Return (X, Y) of the center of cell containing provided text 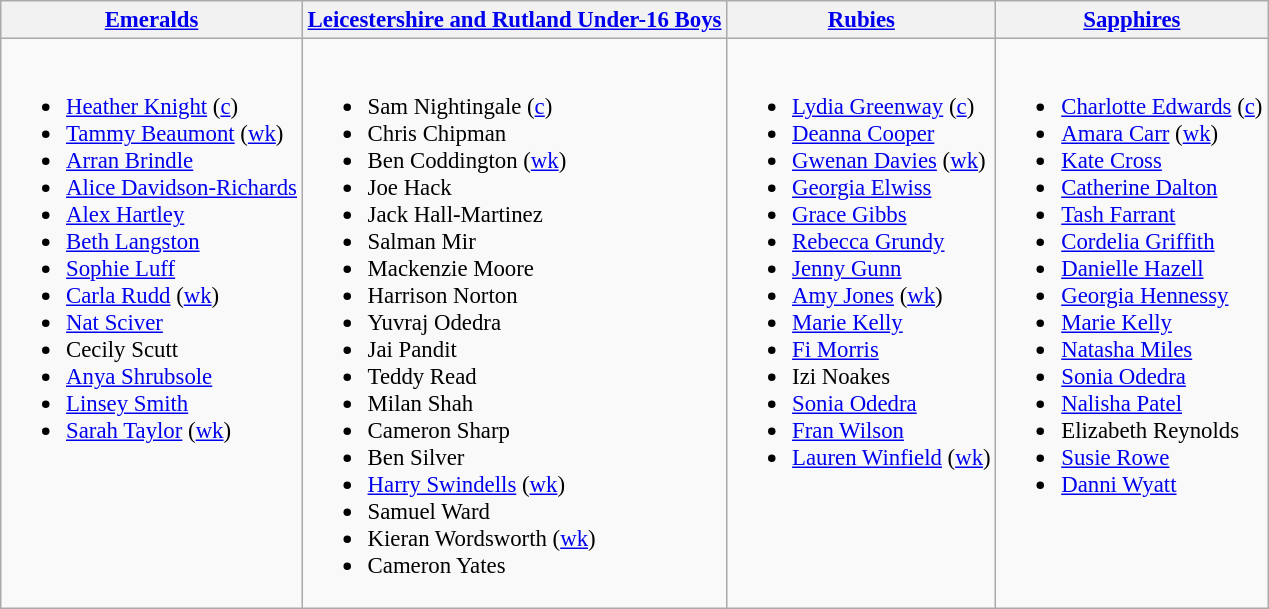
Emeralds (152, 20)
Rubies (862, 20)
Sapphires (1132, 20)
Leicestershire and Rutland Under-16 Boys (514, 20)
